Return the (x, y) coordinate for the center point of the cell that contains the specified text.  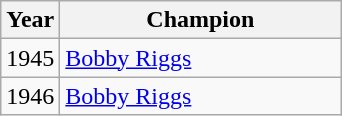
Year (30, 20)
Champion (200, 20)
1946 (30, 96)
1945 (30, 58)
